For the text-containing cell, return its midpoint in (x, y) coordinate format. 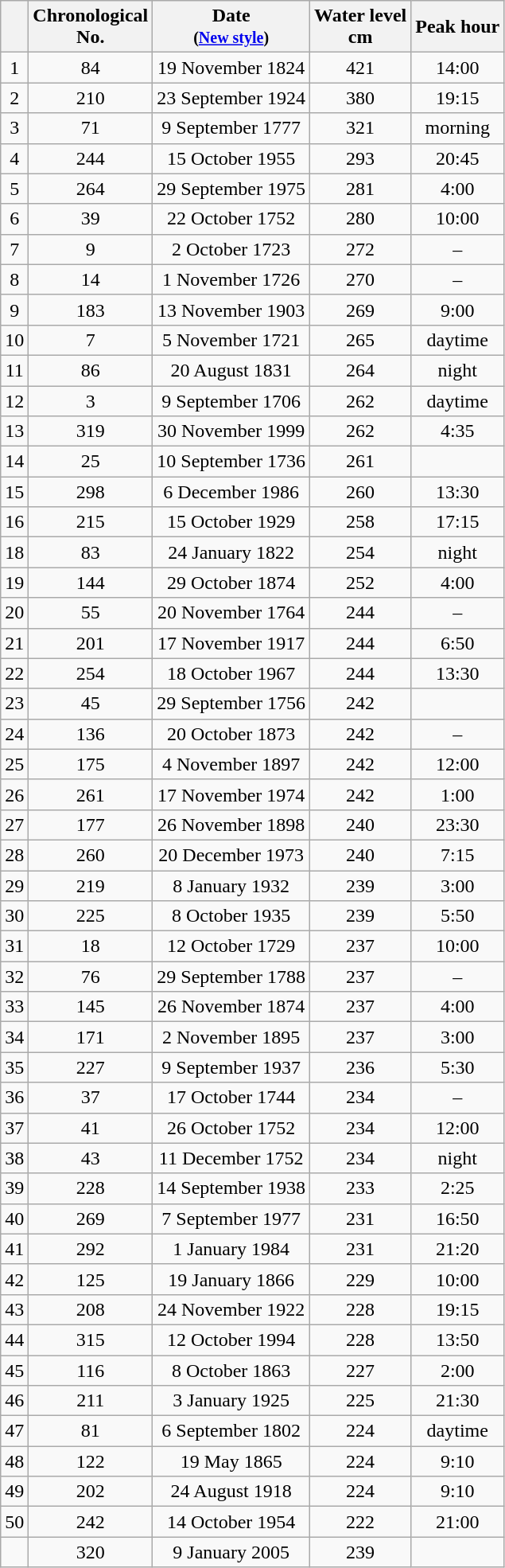
23 (14, 704)
293 (359, 158)
2 October 1723 (231, 249)
202 (91, 1492)
4 (14, 158)
24 November 1922 (231, 1309)
71 (91, 128)
5:50 (458, 916)
26 October 1752 (231, 1128)
175 (91, 764)
12 October 1729 (231, 946)
40 (14, 1219)
4:35 (458, 431)
86 (91, 370)
177 (91, 825)
6:50 (458, 643)
136 (91, 734)
292 (91, 1249)
32 (14, 977)
19 May 1865 (231, 1461)
2:00 (458, 1370)
210 (91, 98)
9 January 2005 (231, 1552)
2:25 (458, 1188)
38 (14, 1158)
236 (359, 1067)
6 September 1802 (231, 1431)
17 November 1974 (231, 794)
36 (14, 1098)
20 December 1973 (231, 855)
24 (14, 734)
10 September 1736 (231, 462)
11 December 1752 (231, 1158)
17:15 (458, 522)
20 November 1764 (231, 613)
5:30 (458, 1067)
29 September 1975 (231, 189)
28 (14, 855)
252 (359, 583)
116 (91, 1370)
22 October 1752 (231, 219)
15 October 1955 (231, 158)
23:30 (458, 825)
8 October 1863 (231, 1370)
319 (91, 431)
5 (14, 189)
10 (14, 340)
55 (91, 613)
20 August 1831 (231, 370)
7 September 1977 (231, 1219)
19 November 1824 (231, 68)
258 (359, 522)
Water level cm (359, 27)
35 (14, 1067)
20 (14, 613)
22 (14, 673)
4 November 1897 (231, 764)
Date (New style) (231, 27)
1 (14, 68)
20 October 1873 (231, 734)
14:00 (458, 68)
12 October 1994 (231, 1340)
21:20 (458, 1249)
50 (14, 1522)
229 (359, 1279)
3 January 1925 (231, 1401)
9:00 (458, 310)
27 (14, 825)
17 October 1744 (231, 1098)
42 (14, 1279)
6 December 1986 (231, 492)
1:00 (458, 794)
24 January 1822 (231, 552)
7:15 (458, 855)
8 January 1932 (231, 886)
19 January 1866 (231, 1279)
29 (14, 886)
24 August 1918 (231, 1492)
15 October 1929 (231, 522)
83 (91, 552)
171 (91, 1037)
211 (91, 1401)
265 (359, 340)
20:45 (458, 158)
1 November 1726 (231, 279)
49 (14, 1492)
33 (14, 1007)
48 (14, 1461)
321 (359, 128)
23 September 1924 (231, 98)
29 September 1788 (231, 977)
122 (91, 1461)
8 (14, 279)
17 November 1917 (231, 643)
44 (14, 1340)
13 November 1903 (231, 310)
6 (14, 219)
125 (91, 1279)
222 (359, 1522)
14 September 1938 (231, 1188)
2 (14, 98)
9 September 1777 (231, 128)
18 October 1967 (231, 673)
81 (91, 1431)
34 (14, 1037)
219 (91, 886)
208 (91, 1309)
1 January 1984 (231, 1249)
26 (14, 794)
21 (14, 643)
26 November 1898 (231, 825)
215 (91, 522)
298 (91, 492)
8 October 1935 (231, 916)
9 September 1937 (231, 1067)
233 (359, 1188)
320 (91, 1552)
281 (359, 189)
76 (91, 977)
47 (14, 1431)
12 (14, 400)
315 (91, 1340)
144 (91, 583)
15 (14, 492)
2 November 1895 (231, 1037)
26 November 1874 (231, 1007)
30 November 1999 (231, 431)
30 (14, 916)
21:00 (458, 1522)
Chronological No. (91, 27)
morning (458, 128)
29 September 1756 (231, 704)
183 (91, 310)
Peak hour (458, 27)
145 (91, 1007)
9 September 1706 (231, 400)
201 (91, 643)
270 (359, 279)
14 October 1954 (231, 1522)
21:30 (458, 1401)
16 (14, 522)
29 October 1874 (231, 583)
11 (14, 370)
19 (14, 583)
13 (14, 431)
46 (14, 1401)
16:50 (458, 1219)
380 (359, 98)
31 (14, 946)
5 November 1721 (231, 340)
84 (91, 68)
272 (359, 249)
13:50 (458, 1340)
421 (359, 68)
280 (359, 219)
